Find where the given text appears and provide that cell's center as (X, Y) coordinate. 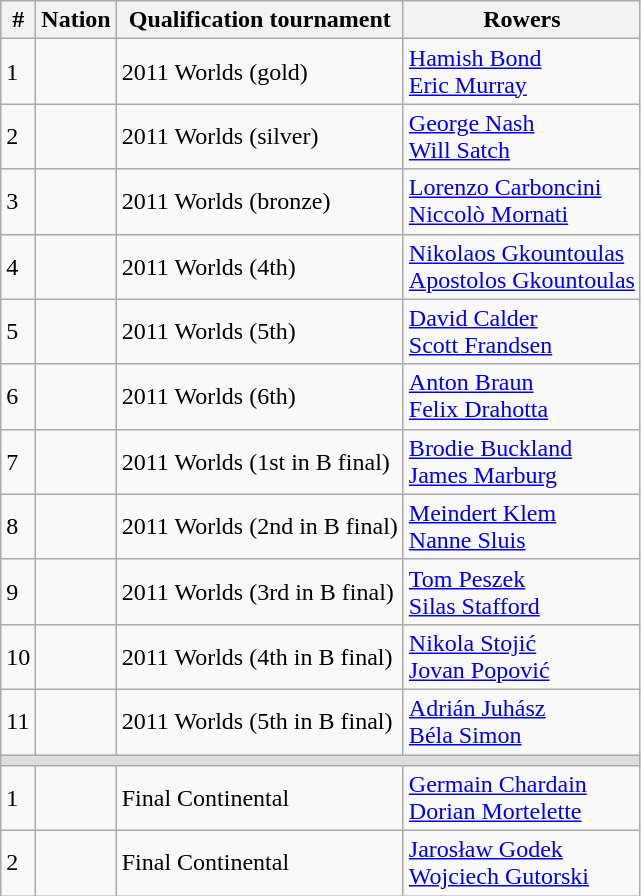
4 (18, 266)
2011 Worlds (3rd in B final) (260, 592)
5 (18, 332)
2011 Worlds (2nd in B final) (260, 526)
2011 Worlds (bronze) (260, 202)
Brodie BucklandJames Marburg (522, 462)
6 (18, 396)
2011 Worlds (1st in B final) (260, 462)
Adrián JuhászBéla Simon (522, 722)
2011 Worlds (silver) (260, 136)
Rowers (522, 20)
2011 Worlds (gold) (260, 72)
Meindert KlemNanne Sluis (522, 526)
Germain ChardainDorian Mortelette (522, 798)
Lorenzo CarbonciniNiccolò Mornati (522, 202)
9 (18, 592)
2011 Worlds (5th) (260, 332)
Qualification tournament (260, 20)
Nikolaos GkountoulasApostolos Gkountoulas (522, 266)
3 (18, 202)
Nation (76, 20)
# (18, 20)
11 (18, 722)
Nikola StojićJovan Popović (522, 656)
10 (18, 656)
Tom PeszekSilas Stafford (522, 592)
2011 Worlds (5th in B final) (260, 722)
8 (18, 526)
2011 Worlds (6th) (260, 396)
Jarosław GodekWojciech Gutorski (522, 864)
7 (18, 462)
David CalderScott Frandsen (522, 332)
Anton BraunFelix Drahotta (522, 396)
Hamish BondEric Murray (522, 72)
2011 Worlds (4th in B final) (260, 656)
2011 Worlds (4th) (260, 266)
George NashWill Satch (522, 136)
